Pinpoint the cell where the given text exists, returning its [X, Y] midpoint coordinate. 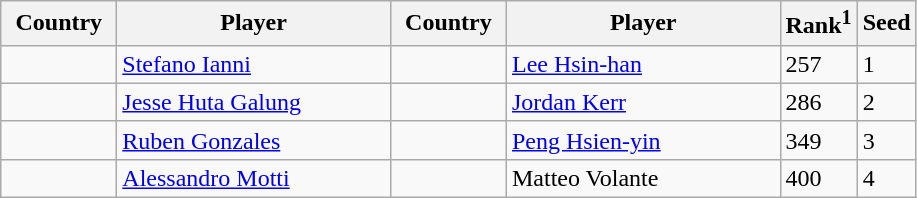
349 [818, 140]
Stefano Ianni [254, 64]
3 [886, 140]
Jesse Huta Galung [254, 102]
2 [886, 102]
400 [818, 178]
4 [886, 178]
Lee Hsin-han [643, 64]
Matteo Volante [643, 178]
286 [818, 102]
Ruben Gonzales [254, 140]
257 [818, 64]
1 [886, 64]
Peng Hsien-yin [643, 140]
Jordan Kerr [643, 102]
Rank1 [818, 24]
Seed [886, 24]
Alessandro Motti [254, 178]
